Scan for the cell matching the given text and deliver its [x, y] coordinate at center. 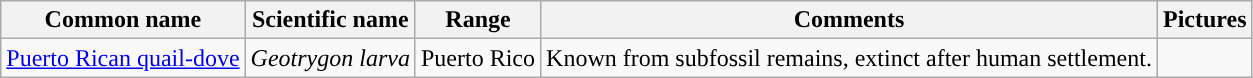
Puerto Rico [478, 58]
Common name [123, 20]
Puerto Rican quail-dove [123, 58]
Comments [850, 20]
Scientific name [330, 20]
Known from subfossil remains, extinct after human settlement. [850, 58]
Range [478, 20]
Geotrygon larva [330, 58]
Pictures [1204, 20]
